Scan for the cell matching the given text and deliver its [x, y] coordinate at center. 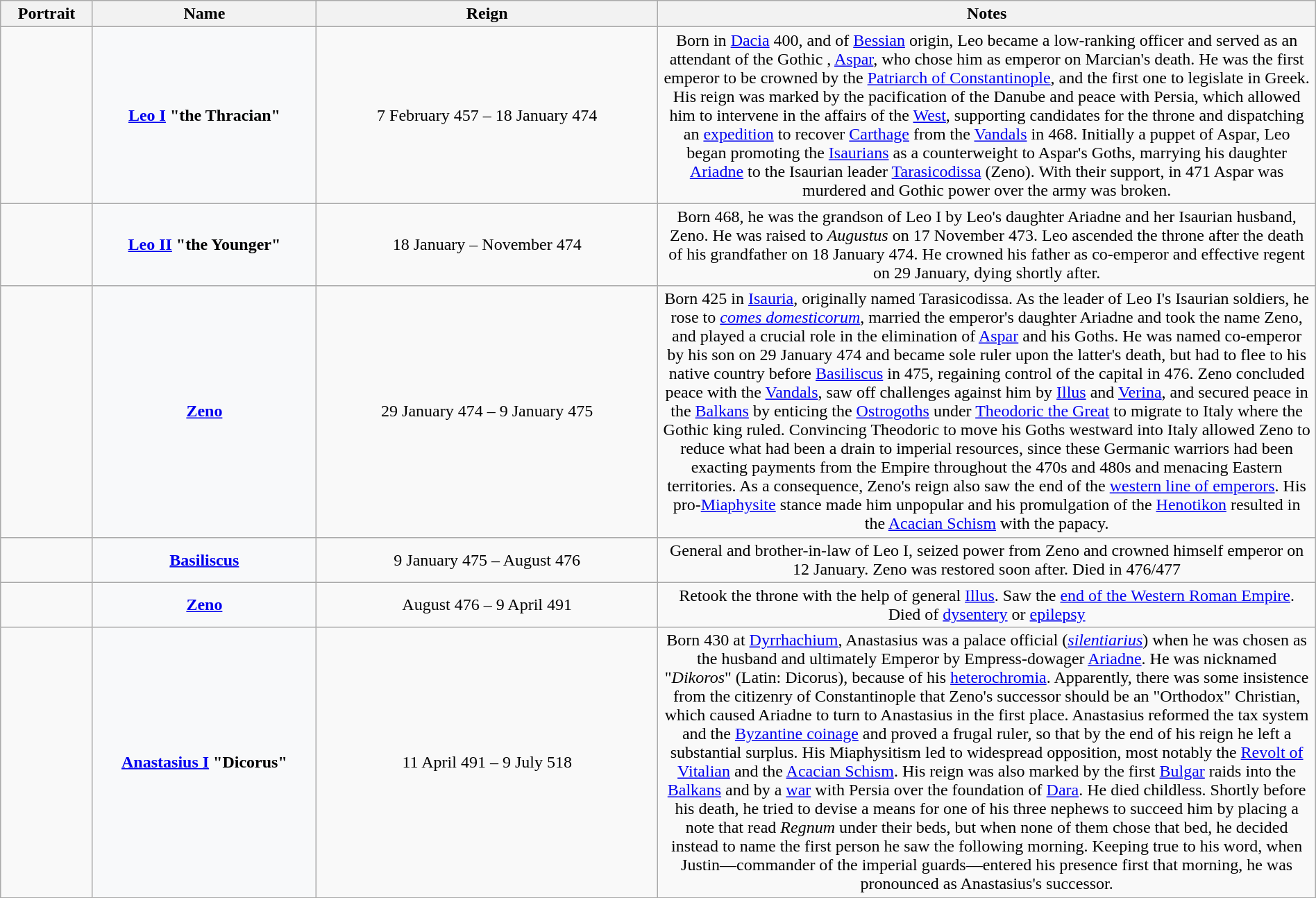
Basiliscus [204, 559]
August 476 – 9 April 491 [487, 605]
Leo II "the Younger" [204, 244]
29 January 474 – 9 January 475 [487, 412]
Name [204, 14]
Leo I "the Thracian" [204, 115]
General and brother-in-law of Leo I, seized power from Zeno and crowned himself emperor on 12 January. Zeno was restored soon after. Died in 476/477 [987, 559]
9 January 475 – August 476 [487, 559]
Anastasius I "Dicorus" [204, 762]
18 January – November 474 [487, 244]
11 April 491 – 9 July 518 [487, 762]
Notes [987, 14]
Retook the throne with the help of general Illus. Saw the end of the Western Roman Empire. Died of dysentery or epilepsy [987, 605]
Reign [487, 14]
7 February 457 – 18 January 474 [487, 115]
Portrait [47, 14]
